Extract the [X, Y] coordinate from the center of the cell holding the provided text.  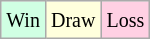
Win [24, 20]
Loss [126, 20]
Draw [72, 20]
